Extract the [x, y] coordinate from the center of the cell holding the provided text.  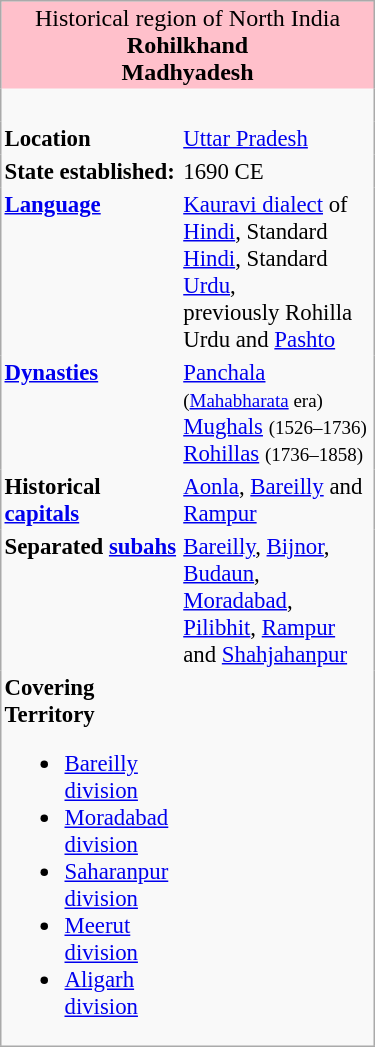
Panchala (Mahabharata era)Mughals (1526–1736)Rohillas (1736–1858) [277, 413]
Separated subahs [90, 600]
Historical region of North IndiaRohilkhand Madhyadesh [188, 45]
Historical capitals [90, 500]
Location [90, 138]
Uttar Pradesh [277, 138]
Bareilly, Bijnor, Budaun, Moradabad, Pilibhit, Rampur and Shahjahanpur [277, 600]
State established: [90, 170]
Covering TerritoryBareilly divisionMoradabad divisionSaharanpur divisionMeerut divisionAligarh division [90, 858]
Language [90, 272]
Dynasties [90, 413]
1690 CE [277, 170]
Aonla, Bareilly and Rampur [277, 500]
Kauravi dialect of Hindi, Standard Hindi, Standard Urdu,previously Rohilla Urdu and Pashto [277, 272]
